Provide the (X, Y) coordinate of the cell's center where the given text is located.  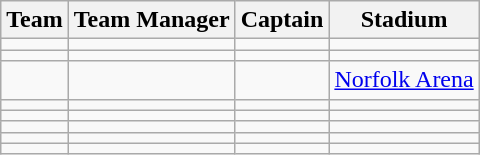
Team Manager (152, 20)
Stadium (404, 20)
Norfolk Arena (404, 80)
Team (35, 20)
Captain (282, 20)
